Extract the [x, y] coordinate from the center of the cell holding the provided text.  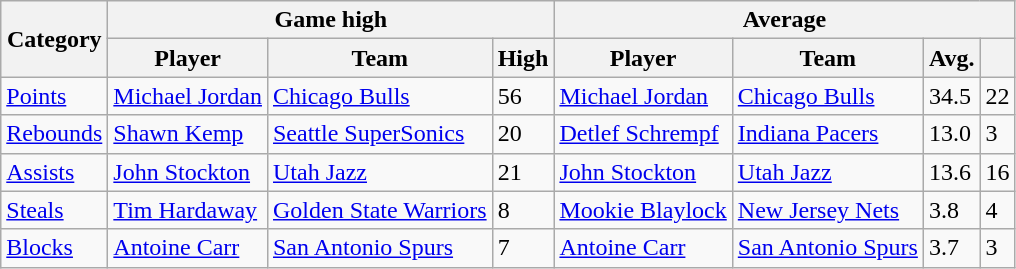
High [523, 58]
4 [998, 210]
21 [523, 172]
Rebounds [54, 134]
Mookie Blaylock [643, 210]
Avg. [952, 58]
Steals [54, 210]
Golden State Warriors [380, 210]
8 [523, 210]
Points [54, 96]
3.8 [952, 210]
56 [523, 96]
Indiana Pacers [828, 134]
New Jersey Nets [828, 210]
3.7 [952, 248]
7 [523, 248]
13.6 [952, 172]
16 [998, 172]
34.5 [952, 96]
Category [54, 39]
Blocks [54, 248]
20 [523, 134]
22 [998, 96]
Seattle SuperSonics [380, 134]
Game high [331, 20]
Shawn Kemp [188, 134]
13.0 [952, 134]
Assists [54, 172]
Detlef Schrempf [643, 134]
Average [784, 20]
Tim Hardaway [188, 210]
